Scan for the cell matching the given text and deliver its (x, y) coordinate at center. 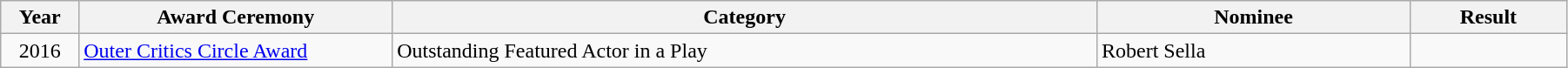
Category (745, 17)
Award Ceremony (236, 17)
Robert Sella (1254, 51)
Year (40, 17)
2016 (40, 51)
Nominee (1254, 17)
Outer Critics Circle Award (236, 51)
Outstanding Featured Actor in a Play (745, 51)
Result (1488, 17)
